Provide the [X, Y] coordinate of the cell's center where the given text is located.  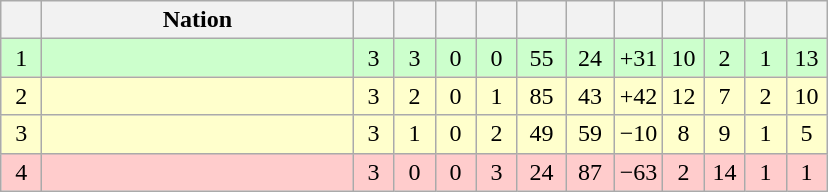
+42 [638, 96]
5 [806, 134]
−10 [638, 134]
49 [542, 134]
13 [806, 58]
9 [724, 134]
8 [684, 134]
59 [590, 134]
43 [590, 96]
7 [724, 96]
87 [590, 172]
−63 [638, 172]
+31 [638, 58]
55 [542, 58]
85 [542, 96]
4 [22, 172]
14 [724, 172]
Nation [198, 20]
12 [684, 96]
